Pinpoint the cell where the given text exists, returning its [X, Y] midpoint coordinate. 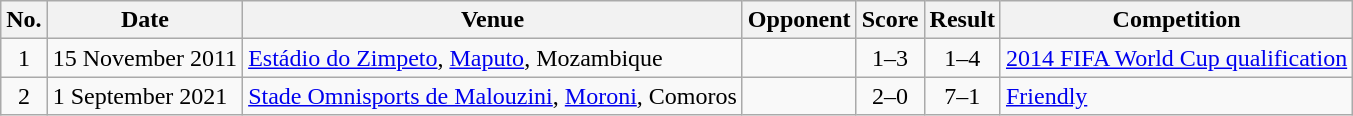
2–0 [890, 96]
Date [144, 20]
1–3 [890, 58]
15 November 2011 [144, 58]
1 September 2021 [144, 96]
Competition [1176, 20]
Friendly [1176, 96]
2 [24, 96]
Venue [493, 20]
Estádio do Zimpeto, Maputo, Mozambique [493, 58]
Opponent [799, 20]
Result [962, 20]
1 [24, 58]
7–1 [962, 96]
No. [24, 20]
1–4 [962, 58]
Stade Omnisports de Malouzini, Moroni, Comoros [493, 96]
Score [890, 20]
2014 FIFA World Cup qualification [1176, 58]
